Scan for the cell matching the given text and deliver its (X, Y) coordinate at center. 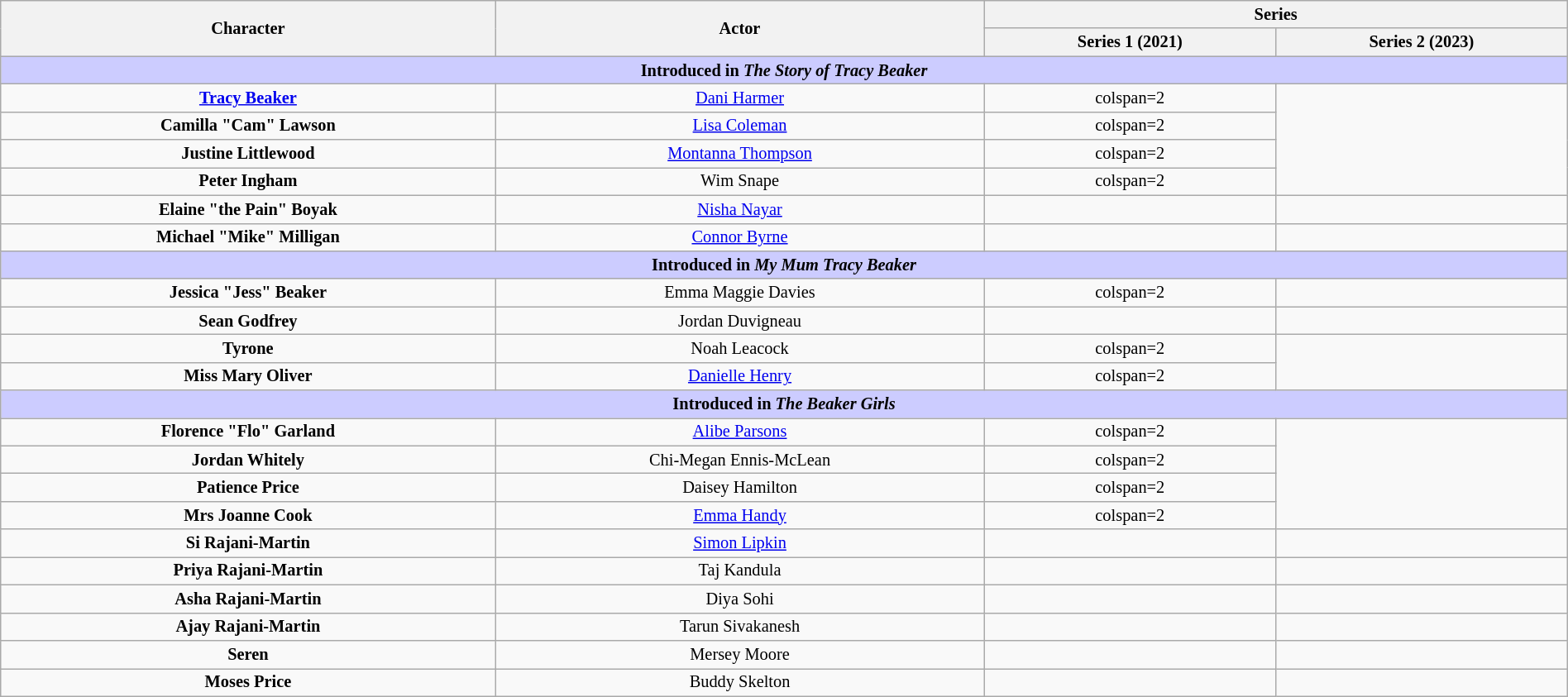
Buddy Skelton (739, 682)
Wim Snape (739, 181)
Introduced in The Story of Tracy Beaker (784, 70)
Actor (739, 28)
Priya Rajani-Martin (248, 570)
Montanna Thompson (739, 154)
Miss Mary Oliver (248, 376)
Justine Littlewood (248, 154)
Emma Handy (739, 515)
Alibe Parsons (739, 432)
Diya Sohi (739, 599)
Taj Kandula (739, 570)
Noah Leacock (739, 348)
Danielle Henry (739, 376)
Seren (248, 654)
Florence "Flo" Garland (248, 432)
Series 2 (2023) (1422, 42)
Mrs Joanne Cook (248, 515)
Patience Price (248, 487)
Series (1275, 14)
Dani Harmer (739, 98)
Simon Lipkin (739, 543)
Mersey Moore (739, 654)
Introduced in My Mum Tracy Beaker (784, 265)
Emma Maggie Davies (739, 293)
Jordan Duvigneau (739, 321)
Ajay Rajani-Martin (248, 627)
Tyrone (248, 348)
Si Rajani-Martin (248, 543)
Peter Ingham (248, 181)
Tracy Beaker (248, 98)
Nisha Nayar (739, 209)
Connor Byrne (739, 237)
Jessica "Jess" Beaker (248, 293)
Elaine "the Pain" Boyak (248, 209)
Asha Rajani-Martin (248, 599)
Sean Godfrey (248, 321)
Camilla "Cam" Lawson (248, 126)
Series 1 (2021) (1130, 42)
Chi-Megan Ennis-McLean (739, 460)
Jordan Whitely (248, 460)
Daisey Hamilton (739, 487)
Moses Price (248, 682)
Tarun Sivakanesh (739, 627)
Michael "Mike" Milligan (248, 237)
Character (248, 28)
Lisa Coleman (739, 126)
Introduced in The Beaker Girls (784, 404)
